Return the (X, Y) coordinate for the center point of the cell that contains the specified text.  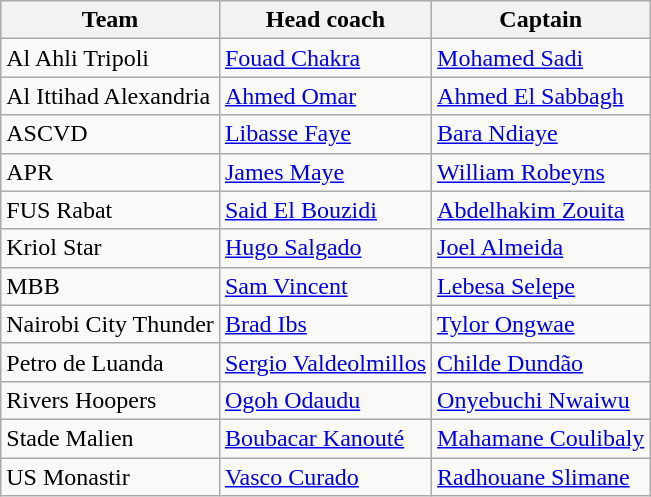
FUS Rabat (110, 210)
APR (110, 172)
Tylor Ongwae (541, 324)
US Monastir (110, 477)
Lebesa Selepe (541, 286)
Team (110, 20)
Joel Almeida (541, 248)
Nairobi City Thunder (110, 324)
Brad Ibs (325, 324)
Sam Vincent (325, 286)
William Robeyns (541, 172)
Vasco Curado (325, 477)
Onyebuchi Nwaiwu (541, 400)
Kriol Star (110, 248)
Libasse Faye (325, 134)
Captain (541, 20)
Ogoh Odaudu (325, 400)
Radhouane Slimane (541, 477)
Mohamed Sadi (541, 58)
Boubacar Kanouté (325, 438)
Al Ittihad Alexandria (110, 96)
Sergio Valdeolmillos (325, 362)
Abdelhakim Zouita (541, 210)
Childe Dundão (541, 362)
Bara Ndiaye (541, 134)
Said El Bouzidi (325, 210)
James Maye (325, 172)
Stade Malien (110, 438)
Ahmed El Sabbagh (541, 96)
Fouad Chakra (325, 58)
Al Ahli Tripoli (110, 58)
Ahmed Omar (325, 96)
MBB (110, 286)
Rivers Hoopers (110, 400)
Petro de Luanda (110, 362)
Hugo Salgado (325, 248)
Mahamane Coulibaly (541, 438)
ASCVD (110, 134)
Head coach (325, 20)
